Output the [X, Y] coordinate of the center of the cell containing the given text.  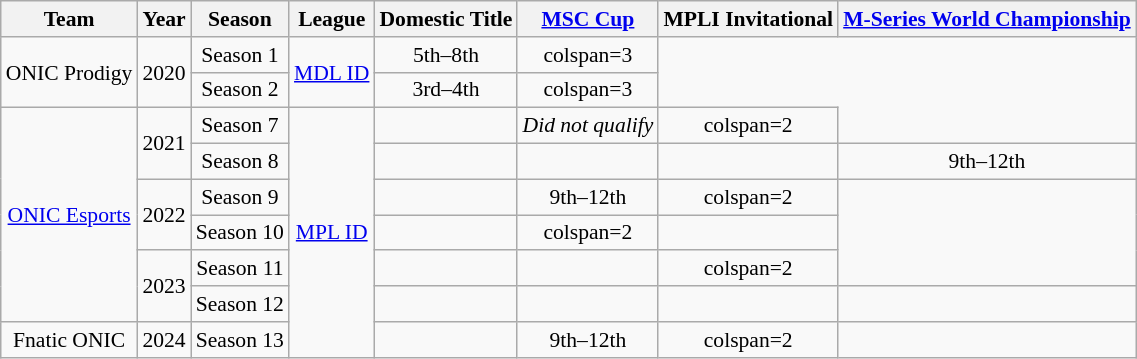
Season 12 [240, 304]
MDL ID [332, 72]
2022 [164, 214]
Domestic Title [446, 19]
Season 7 [240, 126]
MPL ID [332, 232]
Did not qualify [588, 126]
League [332, 19]
MSC Cup [588, 19]
Season 11 [240, 269]
2024 [164, 340]
2020 [164, 72]
ONIC Esports [70, 215]
MPLI Invitational [748, 19]
Team [70, 19]
Year [164, 19]
Season 9 [240, 197]
2023 [164, 286]
Fnatic ONIC [70, 340]
2021 [164, 144]
Season [240, 19]
Season 13 [240, 340]
M-Series World Championship [987, 19]
3rd–4th [446, 90]
Season 1 [240, 55]
Season 2 [240, 90]
Season 8 [240, 162]
ONIC Prodigy [70, 72]
5th–8th [446, 55]
Season 10 [240, 233]
